Find where the given text appears and provide that cell's center as (x, y) coordinate. 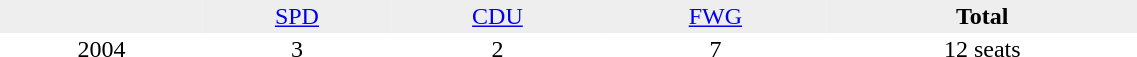
CDU (498, 16)
SPD (297, 16)
FWG (716, 16)
